Identify which cell holds the provided text, then report its [X, Y] central coordinate. 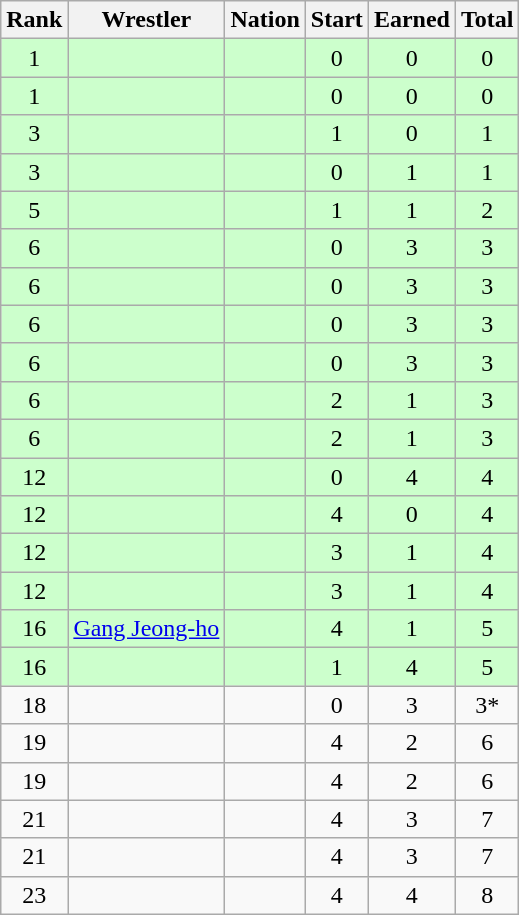
Gang Jeong-ho [146, 629]
3* [487, 705]
Start [336, 20]
Wrestler [146, 20]
Earned [412, 20]
Rank [34, 20]
Nation [265, 20]
8 [487, 895]
23 [34, 895]
Total [487, 20]
18 [34, 705]
